Search for the cell housing the specified text and yield its [x, y] center coordinate. 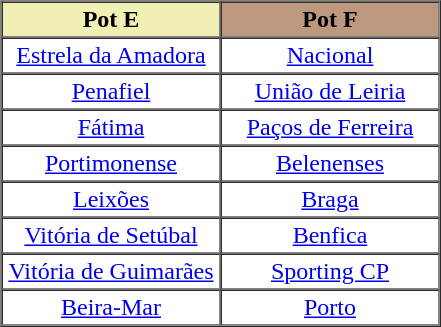
Leixões [112, 200]
Paços de Ferreira [330, 128]
Sporting CP [330, 272]
Beira-Mar [112, 308]
Vitória de Guimarães [112, 272]
Belenenses [330, 164]
União de Leiria [330, 92]
Penafiel [112, 92]
Pot E [112, 20]
Fátima [112, 128]
Pot F [330, 20]
Nacional [330, 56]
Estrela da Amadora [112, 56]
Braga [330, 200]
Porto [330, 308]
Benfica [330, 236]
Vitória de Setúbal [112, 236]
Portimonense [112, 164]
